Scan for the cell matching the given text and deliver its (x, y) coordinate at center. 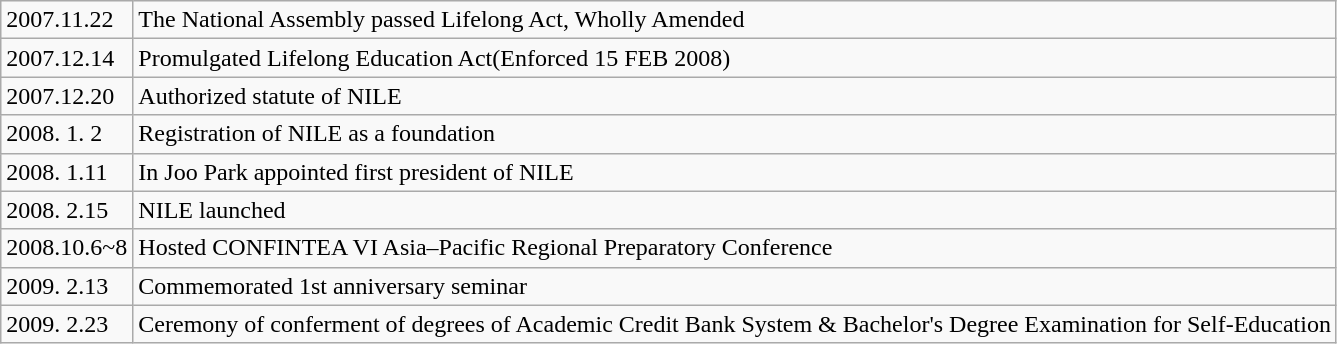
2008. 1. 2 (67, 134)
In Joo Park appointed first president of NILE (735, 172)
2009. 2.13 (67, 286)
Commemorated 1st anniversary seminar (735, 286)
Promulgated Lifelong Education Act(Enforced 15 FEB 2008) (735, 58)
2007.12.20 (67, 96)
Ceremony of conferment of degrees of Academic Credit Bank System & Bachelor's Degree Examination for Self-Education (735, 324)
2007.12.14 (67, 58)
NILE launched (735, 210)
2007.11.22 (67, 20)
2008. 1.11 (67, 172)
The National Assembly passed Lifelong Act, Wholly Amended (735, 20)
Hosted CONFINTEA VI Asia–Pacific Regional Preparatory Conference (735, 248)
Registration of NILE as a foundation (735, 134)
2008.10.6~8 (67, 248)
Authorized statute of NILE (735, 96)
2009. 2.23 (67, 324)
2008. 2.15 (67, 210)
